Pinpoint the cell where the given text exists, returning its (x, y) midpoint coordinate. 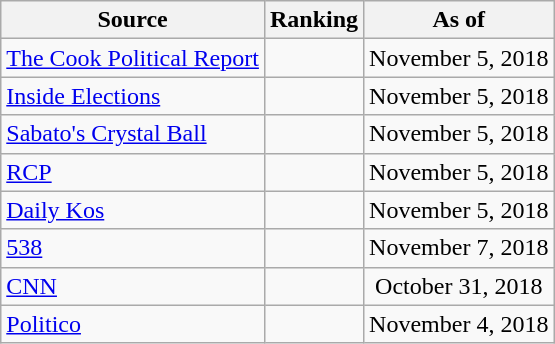
November 7, 2018 (459, 248)
Politico (133, 324)
CNN (133, 286)
The Cook Political Report (133, 58)
Sabato's Crystal Ball (133, 134)
Source (133, 20)
As of (459, 20)
October 31, 2018 (459, 286)
Inside Elections (133, 96)
RCP (133, 172)
Ranking (314, 20)
November 4, 2018 (459, 324)
Daily Kos (133, 210)
538 (133, 248)
